Locate the cell with the specified text and output its (X, Y) center coordinate. 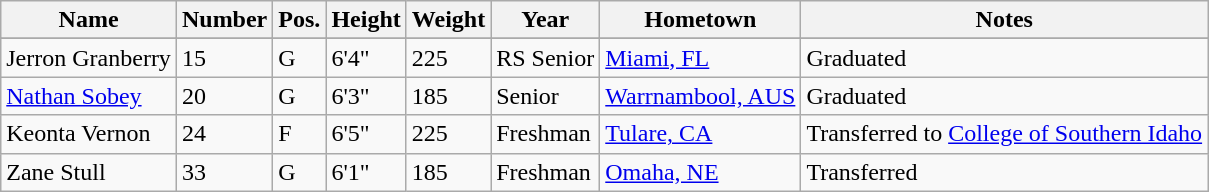
6'4" (366, 58)
RS Senior (546, 58)
6'1" (366, 172)
Warrnambool, AUS (700, 96)
33 (224, 172)
15 (224, 58)
Number (224, 20)
Omaha, NE (700, 172)
Notes (1004, 20)
6'5" (366, 134)
20 (224, 96)
Miami, FL (700, 58)
Hometown (700, 20)
Year (546, 20)
Tulare, CA (700, 134)
F (300, 134)
Pos. (300, 20)
Transferred (1004, 172)
Height (366, 20)
Weight (448, 20)
Jerron Granberry (89, 58)
6'3" (366, 96)
Nathan Sobey (89, 96)
24 (224, 134)
Keonta Vernon (89, 134)
Name (89, 20)
Transferred to College of Southern Idaho (1004, 134)
Zane Stull (89, 172)
Senior (546, 96)
